Output the [x, y] coordinate of the center of the cell containing the given text.  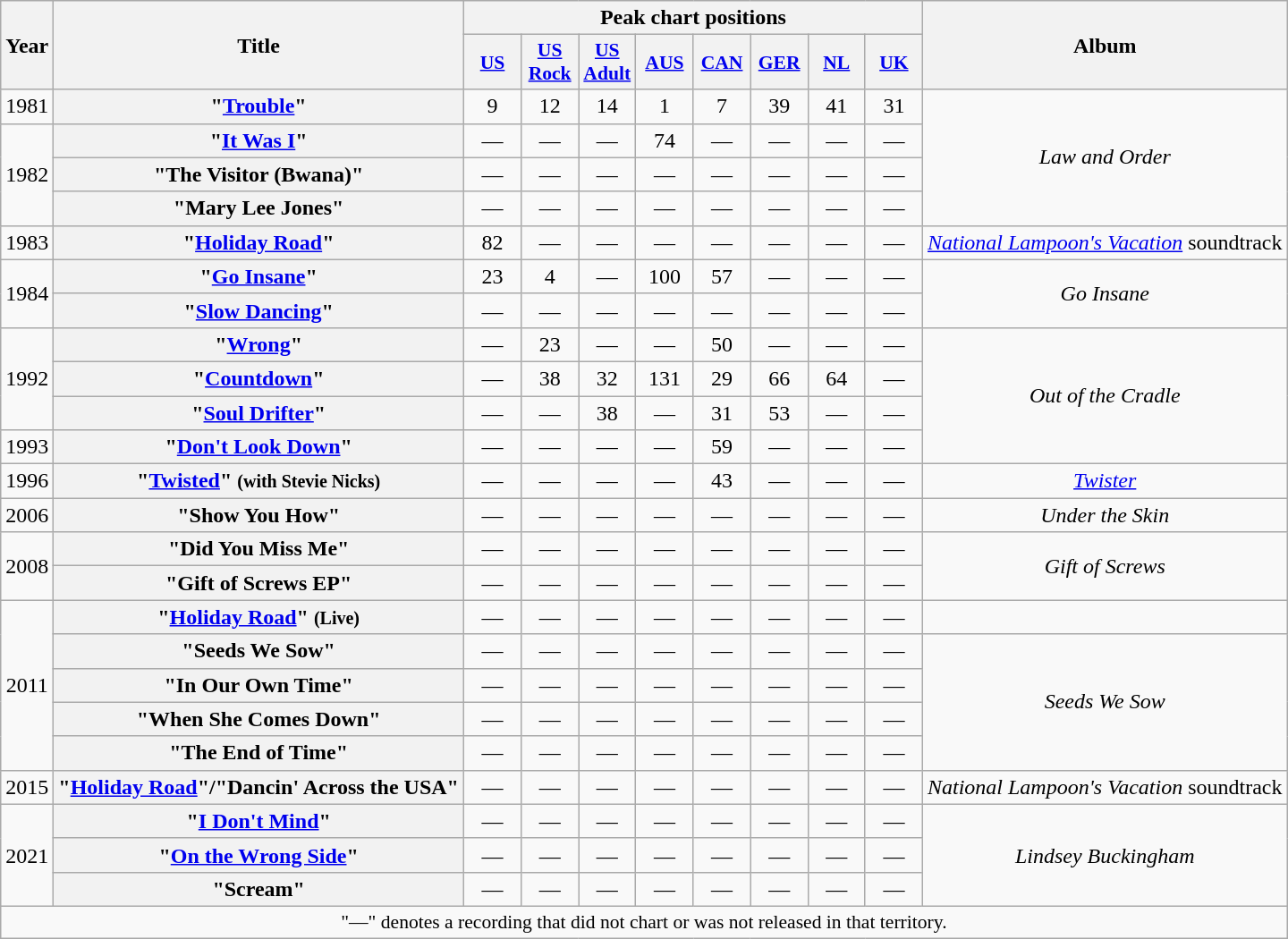
1993 [27, 447]
Year [27, 45]
43 [722, 481]
14 [607, 106]
29 [722, 378]
1996 [27, 481]
100 [665, 276]
AUS [665, 63]
32 [607, 378]
64 [836, 378]
Out of the Cradle [1105, 395]
1983 [27, 242]
Gift of Screws [1105, 566]
Peak chart positions [692, 18]
39 [779, 106]
2008 [27, 566]
Go Insane [1105, 293]
"Twisted" (with Stevie Nicks) [259, 481]
4 [550, 276]
"Soul Drifter" [259, 412]
12 [550, 106]
"In Our Own Time" [259, 685]
2021 [27, 855]
50 [722, 344]
Law and Order [1105, 157]
"It Was I" [259, 140]
"Countdown" [259, 378]
"Did You Miss Me" [259, 549]
2011 [27, 685]
"Slow Dancing" [259, 310]
US Adult [607, 63]
Album [1105, 45]
UK [894, 63]
Seeds We Sow [1105, 702]
"Show You How" [259, 515]
41 [836, 106]
53 [779, 412]
1 [665, 106]
"Trouble" [259, 106]
"Holiday Road" [259, 242]
2006 [27, 515]
"I Don't Mind" [259, 821]
74 [665, 140]
"Seeds We Sow" [259, 651]
"Gift of Screws EP" [259, 583]
"Don't Look Down" [259, 447]
Twister [1105, 481]
1981 [27, 106]
"Go Insane" [259, 276]
57 [722, 276]
66 [779, 378]
"—" denotes a recording that did not chart or was not released in that territory. [644, 922]
"When She Comes Down" [259, 719]
7 [722, 106]
NL [836, 63]
Title [259, 45]
Under the Skin [1105, 515]
"On the Wrong Side" [259, 855]
"Holiday Road" (Live) [259, 617]
59 [722, 447]
"Holiday Road"/"Dancin' Across the USA" [259, 787]
"Scream" [259, 889]
131 [665, 378]
1984 [27, 293]
9 [492, 106]
1982 [27, 174]
Lindsey Buckingham [1105, 855]
2015 [27, 787]
US [492, 63]
"Mary Lee Jones" [259, 208]
GER [779, 63]
CAN [722, 63]
"The End of Time" [259, 753]
"Wrong" [259, 344]
"The Visitor (Bwana)" [259, 174]
US Rock [550, 63]
1992 [27, 378]
82 [492, 242]
